Return the [X, Y] coordinate for the center point of the cell that contains the specified text.  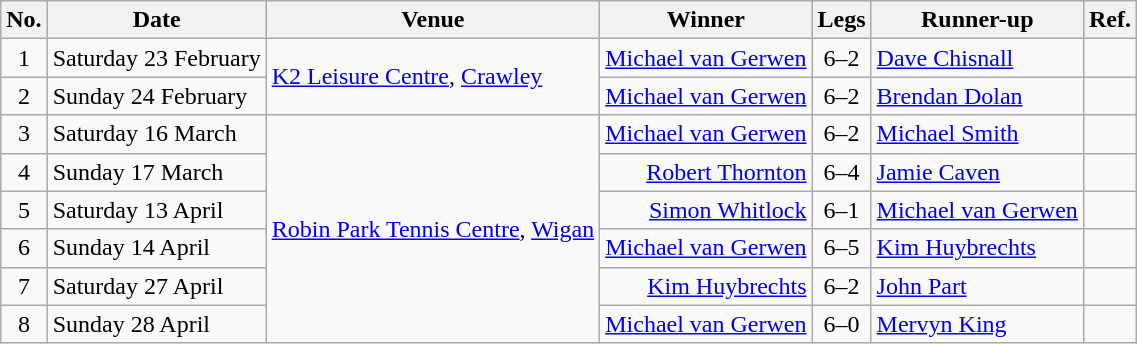
Jamie Caven [977, 172]
2 [24, 96]
Michael Smith [977, 134]
Winner [706, 20]
Sunday 17 March [156, 172]
Saturday 16 March [156, 134]
Saturday 13 April [156, 210]
John Part [977, 286]
6–0 [842, 324]
7 [24, 286]
Legs [842, 20]
Robert Thornton [706, 172]
Sunday 24 February [156, 96]
Brendan Dolan [977, 96]
1 [24, 58]
Sunday 28 April [156, 324]
Dave Chisnall [977, 58]
6–4 [842, 172]
6–5 [842, 248]
K2 Leisure Centre, Crawley [433, 77]
Saturday 23 February [156, 58]
6 [24, 248]
Saturday 27 April [156, 286]
Robin Park Tennis Centre, Wigan [433, 229]
Date [156, 20]
No. [24, 20]
3 [24, 134]
Mervyn King [977, 324]
Venue [433, 20]
5 [24, 210]
4 [24, 172]
Runner-up [977, 20]
6–1 [842, 210]
Simon Whitlock [706, 210]
8 [24, 324]
Ref. [1110, 20]
Sunday 14 April [156, 248]
